From the cell containing the given text, extract its center point as [x, y] coordinate. 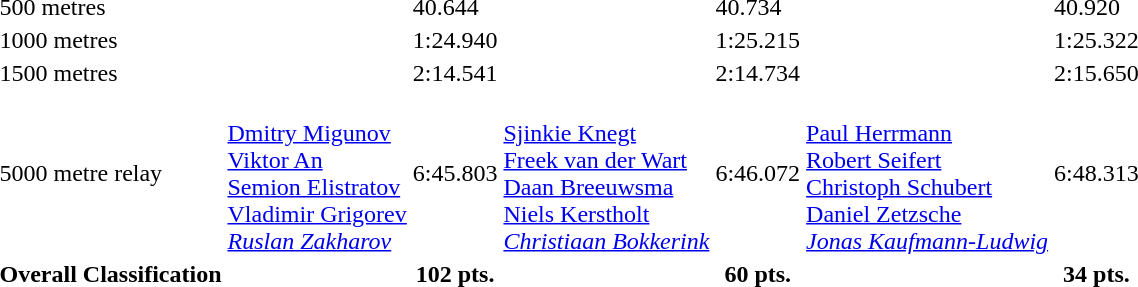
6:45.803 [455, 174]
Sjinkie KnegtFreek van der WartDaan BreeuwsmaNiels KerstholtChristiaan Bokkerink [606, 174]
2:14.541 [455, 73]
Paul HerrmannRobert SeifertChristoph SchubertDaniel ZetzscheJonas Kaufmann-Ludwig [928, 174]
1:24.940 [455, 40]
1:25.215 [758, 40]
Dmitry MigunovViktor AnSemion ElistratovVladimir GrigorevRuslan Zakharov [317, 174]
6:46.072 [758, 174]
2:14.734 [758, 73]
